Locate the cell with the specified text and output its [X, Y] center coordinate. 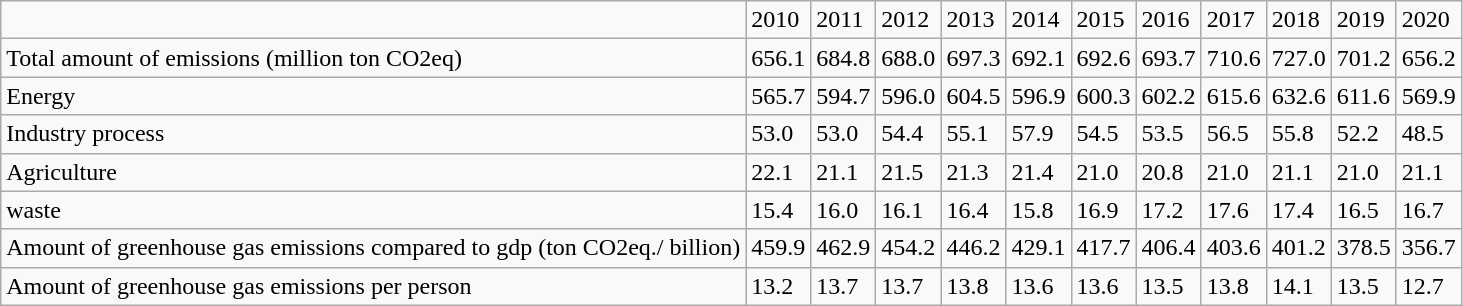
14.1 [1298, 286]
Amount of greenhouse gas emissions per person [374, 286]
55.8 [1298, 134]
57.9 [1038, 134]
15.4 [778, 210]
52.2 [1364, 134]
406.4 [1168, 248]
710.6 [1234, 58]
594.7 [844, 96]
16.7 [1428, 210]
22.1 [778, 172]
727.0 [1298, 58]
17.4 [1298, 210]
697.3 [974, 58]
Industry process [374, 134]
17.2 [1168, 210]
693.7 [1168, 58]
688.0 [908, 58]
2013 [974, 20]
656.1 [778, 58]
15.8 [1038, 210]
596.0 [908, 96]
565.7 [778, 96]
12.7 [1428, 286]
2010 [778, 20]
2020 [1428, 20]
21.4 [1038, 172]
Total amount of emissions (million ton CO2eq) [374, 58]
701.2 [1364, 58]
569.9 [1428, 96]
403.6 [1234, 248]
2017 [1234, 20]
2019 [1364, 20]
2011 [844, 20]
656.2 [1428, 58]
417.7 [1104, 248]
2018 [1298, 20]
16.4 [974, 210]
16.0 [844, 210]
615.6 [1234, 96]
378.5 [1364, 248]
462.9 [844, 248]
600.3 [1104, 96]
692.1 [1038, 58]
21.5 [908, 172]
454.2 [908, 248]
Energy [374, 96]
56.5 [1234, 134]
Amount of greenhouse gas emissions compared to gdp (ton CO2eq./ billion) [374, 248]
2012 [908, 20]
48.5 [1428, 134]
2014 [1038, 20]
604.5 [974, 96]
16.9 [1104, 210]
13.2 [778, 286]
53.5 [1168, 134]
21.3 [974, 172]
611.6 [1364, 96]
429.1 [1038, 248]
waste [374, 210]
54.5 [1104, 134]
16.1 [908, 210]
401.2 [1298, 248]
2016 [1168, 20]
16.5 [1364, 210]
2015 [1104, 20]
692.6 [1104, 58]
459.9 [778, 248]
684.8 [844, 58]
Agriculture [374, 172]
446.2 [974, 248]
602.2 [1168, 96]
55.1 [974, 134]
17.6 [1234, 210]
596.9 [1038, 96]
54.4 [908, 134]
20.8 [1168, 172]
632.6 [1298, 96]
356.7 [1428, 248]
